Output the (x, y) coordinate of the center of the cell containing the given text.  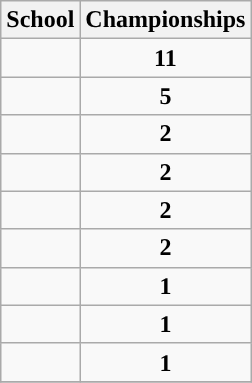
5 (166, 96)
Championships (166, 20)
School (40, 20)
11 (166, 58)
